Pinpoint the cell where the given text exists, returning its [x, y] midpoint coordinate. 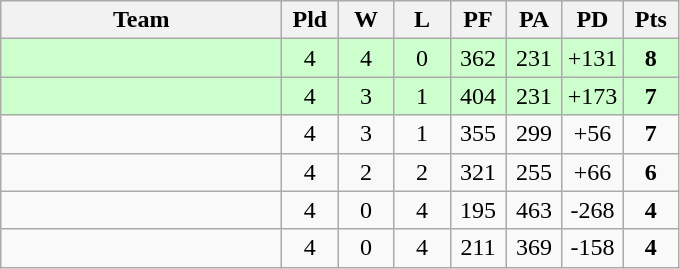
321 [478, 172]
PD [592, 20]
+56 [592, 134]
355 [478, 134]
Team [142, 20]
+131 [592, 58]
+173 [592, 96]
PF [478, 20]
PA [534, 20]
Pld [310, 20]
L [422, 20]
255 [534, 172]
195 [478, 210]
6 [651, 172]
299 [534, 134]
404 [478, 96]
369 [534, 248]
W [366, 20]
-268 [592, 210]
463 [534, 210]
-158 [592, 248]
362 [478, 58]
8 [651, 58]
211 [478, 248]
Pts [651, 20]
+66 [592, 172]
